Search for the cell housing the specified text and yield its (X, Y) center coordinate. 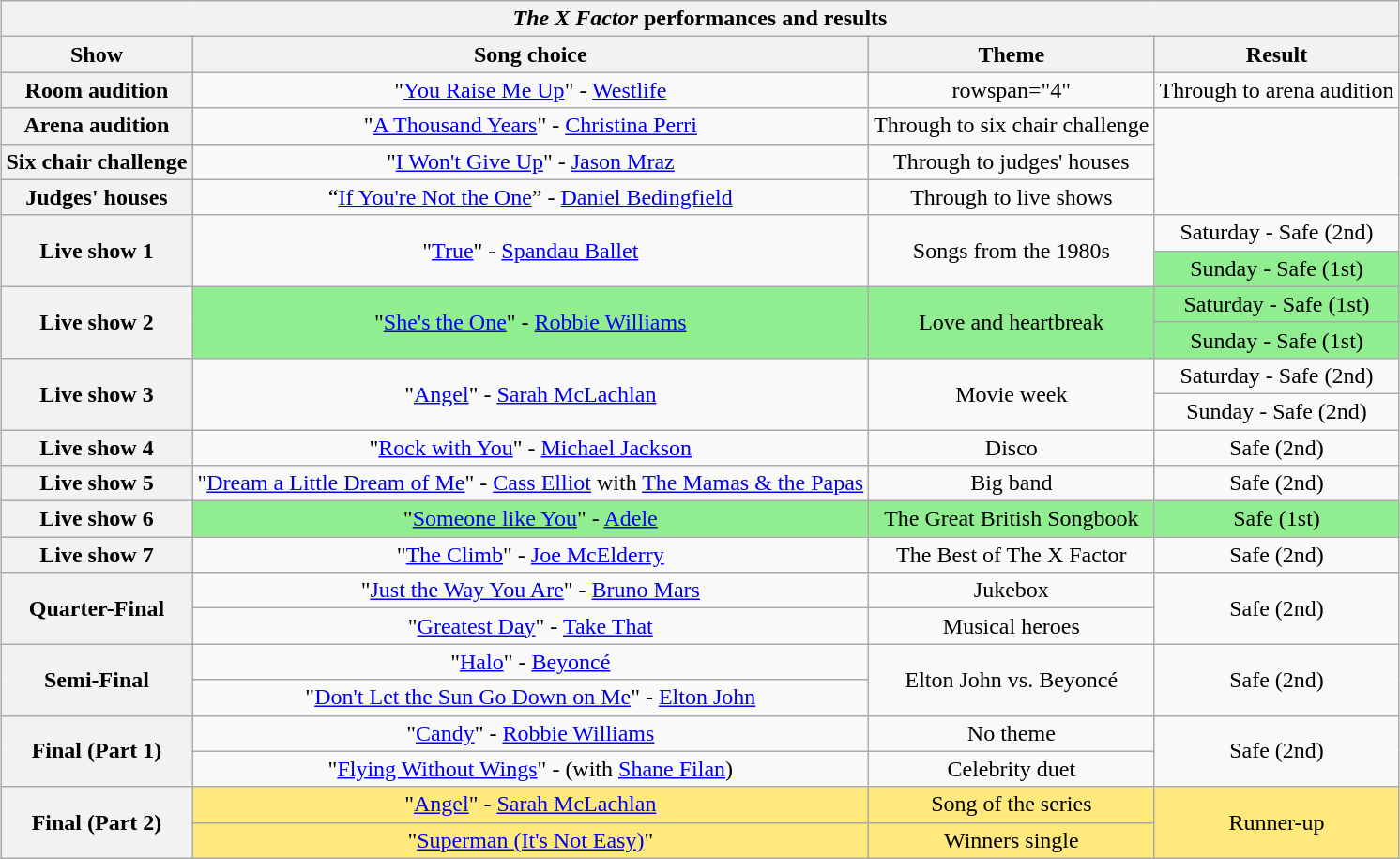
Through to arena audition (1276, 90)
"Someone like You" - Adele (531, 519)
Judges' houses (97, 197)
"Flying Without Wings" - (with Shane Filan) (531, 769)
"Halo" - Beyoncé (531, 662)
Theme (1012, 54)
Live show 5 (97, 483)
Final (Part 1) (97, 751)
Quarter-Final (97, 608)
The Great British Songbook (1012, 519)
Movie week (1012, 393)
Through to live shows (1012, 197)
Live show 4 (97, 448)
The Best of The X Factor (1012, 555)
"Greatest Day" - Take That (531, 626)
Jukebox (1012, 591)
Semi-Final (97, 680)
Big band (1012, 483)
"A Thousand Years" - Christina Perri (531, 126)
"True" - Spandau Ballet (531, 251)
Live show 3 (97, 393)
"Rock with You" - Michael Jackson (531, 448)
Final (Part 2) (97, 822)
Safe (1st) (1276, 519)
Show (97, 54)
"Don't Let the Sun Go Down on Me" - Elton John (531, 698)
Result (1276, 54)
"You Raise Me Up" - Westlife (531, 90)
"She's the One" - Robbie Williams (531, 322)
Through to six chair challenge (1012, 126)
Sunday - Safe (2nd) (1276, 411)
The X Factor performances and results (700, 19)
Elton John vs. Beyoncé (1012, 680)
"I Won't Give Up" - Jason Mraz (531, 161)
Disco (1012, 448)
Live show 7 (97, 555)
rowspan="4" (1012, 90)
Songs from the 1980s (1012, 251)
Winners single (1012, 840)
Song choice (531, 54)
Runner-up (1276, 822)
"Superman (It's Not Easy)" (531, 840)
"Just the Way You Are" - Bruno Mars (531, 591)
Arena audition (97, 126)
“If You're Not the One” - Daniel Bedingfield (531, 197)
Saturday - Safe (1st) (1276, 304)
Live show 2 (97, 322)
"Dream a Little Dream of Me" - Cass Elliot with The Mamas & the Papas (531, 483)
Room audition (97, 90)
Song of the series (1012, 805)
Love and heartbreak (1012, 322)
Celebrity duet (1012, 769)
"Candy" - Robbie Williams (531, 733)
No theme (1012, 733)
Musical heroes (1012, 626)
Six chair challenge (97, 161)
Live show 1 (97, 251)
Live show 6 (97, 519)
Through to judges' houses (1012, 161)
"The Climb" - Joe McElderry (531, 555)
